Scan for the cell matching the given text and deliver its [X, Y] coordinate at center. 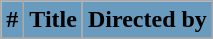
Directed by [147, 20]
# [12, 20]
Title [54, 20]
